Return (x, y) of the center of cell containing provided text 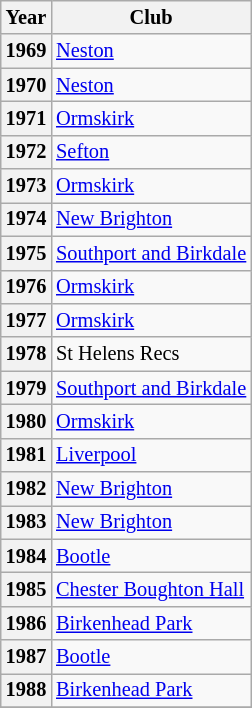
Year (26, 17)
1974 (26, 219)
1973 (26, 186)
1971 (26, 118)
Chester Boughton Hall (151, 589)
1976 (26, 287)
1979 (26, 388)
1985 (26, 589)
1969 (26, 51)
Club (151, 17)
1983 (26, 522)
1988 (26, 690)
1975 (26, 253)
1978 (26, 354)
Sefton (151, 152)
1982 (26, 489)
1987 (26, 657)
1972 (26, 152)
St Helens Recs (151, 354)
1981 (26, 455)
1970 (26, 85)
Liverpool (151, 455)
1980 (26, 421)
1977 (26, 320)
1986 (26, 623)
1984 (26, 556)
